Detect which cell encompasses the target text, then output its [X, Y] center coordinate. 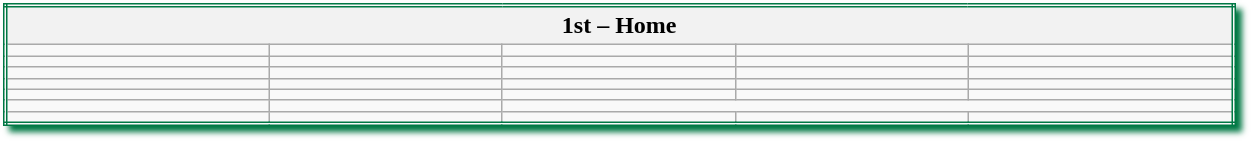
1st – Home [619, 25]
